Pinpoint the cell where the given text exists, returning its [X, Y] midpoint coordinate. 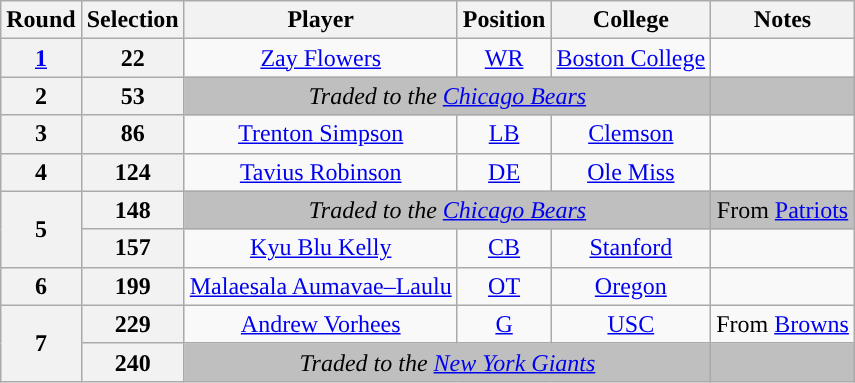
Traded to the New York Giants [447, 362]
229 [132, 324]
4 [41, 172]
Boston College [631, 58]
Andrew Vorhees [320, 324]
Ole Miss [631, 172]
Zay Flowers [320, 58]
3 [41, 134]
G [504, 324]
From Browns [783, 324]
LB [504, 134]
CB [504, 248]
Trenton Simpson [320, 134]
Position [504, 20]
College [631, 20]
DE [504, 172]
WR [504, 58]
Clemson [631, 134]
240 [132, 362]
Player [320, 20]
6 [41, 286]
53 [132, 96]
199 [132, 286]
Round [41, 20]
22 [132, 58]
86 [132, 134]
USC [631, 324]
Tavius Robinson [320, 172]
From Patriots [783, 210]
Notes [783, 20]
Malaesala Aumavae–Laulu [320, 286]
1 [41, 58]
124 [132, 172]
Stanford [631, 248]
OT [504, 286]
7 [41, 343]
Oregon [631, 286]
Selection [132, 20]
Kyu Blu Kelly [320, 248]
5 [41, 229]
148 [132, 210]
2 [41, 96]
157 [132, 248]
